Return (x, y) of the center of cell containing provided text 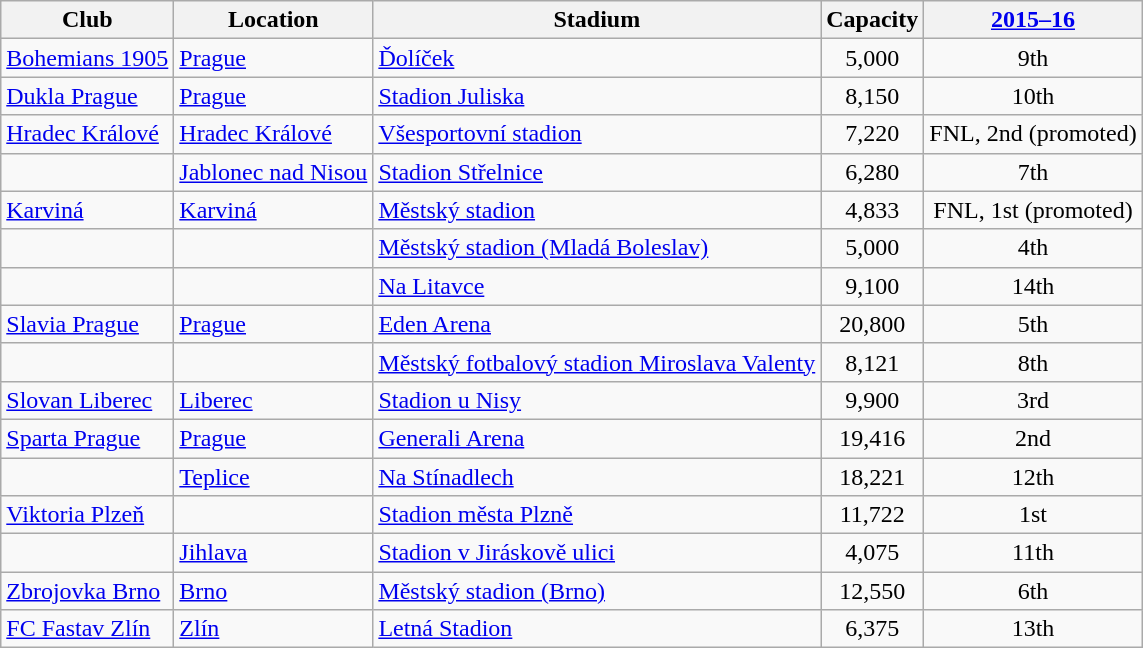
7,220 (872, 134)
Generali Arena (597, 438)
Dukla Prague (88, 96)
5th (1033, 324)
9,900 (872, 400)
Zlín (274, 629)
Eden Arena (597, 324)
Capacity (872, 20)
Všesportovní stadion (597, 134)
Na Litavce (597, 286)
Stadium (597, 20)
FC Fastav Zlín (88, 629)
7th (1033, 172)
Location (274, 20)
Stadion u Nisy (597, 400)
1st (1033, 515)
Jihlava (274, 553)
6,280 (872, 172)
Městský stadion (Mladá Boleslav) (597, 248)
10th (1033, 96)
8,121 (872, 362)
9th (1033, 58)
2015–16 (1033, 20)
Liberec (274, 400)
FNL, 2nd (promoted) (1033, 134)
Na Stínadlech (597, 477)
8,150 (872, 96)
Club (88, 20)
Ďolíček (597, 58)
4,075 (872, 553)
Stadion Střelnice (597, 172)
4,833 (872, 210)
Městský stadion (Brno) (597, 591)
Sparta Prague (88, 438)
4th (1033, 248)
Stadion Juliska (597, 96)
Městský stadion (597, 210)
19,416 (872, 438)
6,375 (872, 629)
FNL, 1st (promoted) (1033, 210)
2nd (1033, 438)
Slovan Liberec (88, 400)
6th (1033, 591)
3rd (1033, 400)
8th (1033, 362)
11,722 (872, 515)
Brno (274, 591)
13th (1033, 629)
18,221 (872, 477)
Bohemians 1905 (88, 58)
12th (1033, 477)
Zbrojovka Brno (88, 591)
12,550 (872, 591)
9,100 (872, 286)
Slavia Prague (88, 324)
20,800 (872, 324)
Letná Stadion (597, 629)
Stadion v Jiráskově ulici (597, 553)
Teplice (274, 477)
Městský fotbalový stadion Miroslava Valenty (597, 362)
Jablonec nad Nisou (274, 172)
14th (1033, 286)
Stadion města Plzně (597, 515)
Viktoria Plzeň (88, 515)
11th (1033, 553)
